Identify which cell holds the provided text, then report its [x, y] central coordinate. 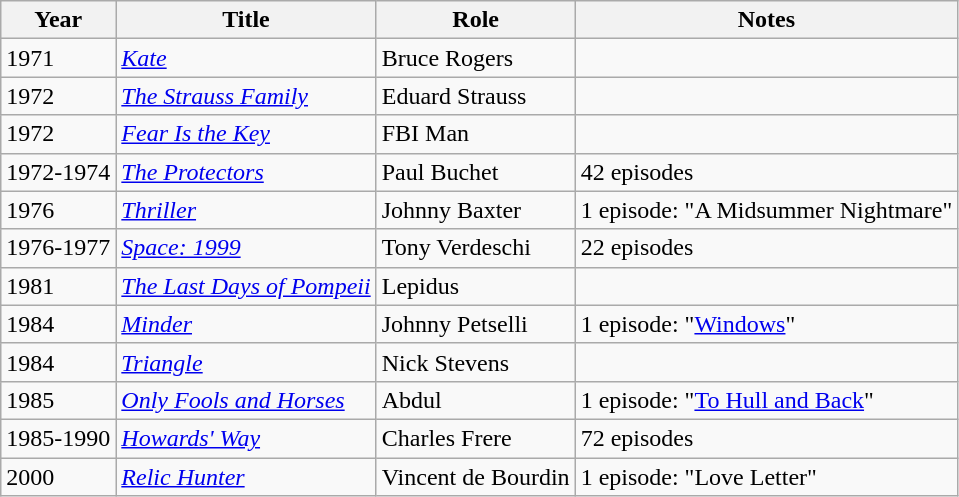
The Strauss Family [246, 96]
1 episode: "A Midsummer Nightmare" [766, 210]
Role [476, 20]
1976-1977 [58, 248]
Only Fools and Horses [246, 400]
Howards' Way [246, 438]
Title [246, 20]
Minder [246, 324]
1971 [58, 58]
Thriller [246, 210]
1976 [58, 210]
FBI Man [476, 134]
Abdul [476, 400]
Eduard Strauss [476, 96]
Paul Buchet [476, 172]
Tony Verdeschi [476, 248]
Vincent de Bourdin [476, 477]
1 episode: "Windows" [766, 324]
Fear Is the Key [246, 134]
22 episodes [766, 248]
1981 [58, 286]
Relic Hunter [246, 477]
The Last Days of Pompeii [246, 286]
1972-1974 [58, 172]
Nick Stevens [476, 362]
Lepidus [476, 286]
1 episode: "Love Letter" [766, 477]
2000 [58, 477]
Space: 1999 [246, 248]
42 episodes [766, 172]
Charles Frere [476, 438]
Notes [766, 20]
The Protectors [246, 172]
Year [58, 20]
Johnny Baxter [476, 210]
Bruce Rogers [476, 58]
1985-1990 [58, 438]
1 episode: "To Hull and Back" [766, 400]
Johnny Petselli [476, 324]
Triangle [246, 362]
Kate [246, 58]
72 episodes [766, 438]
1985 [58, 400]
